From the cell containing the given text, extract its center point as [X, Y] coordinate. 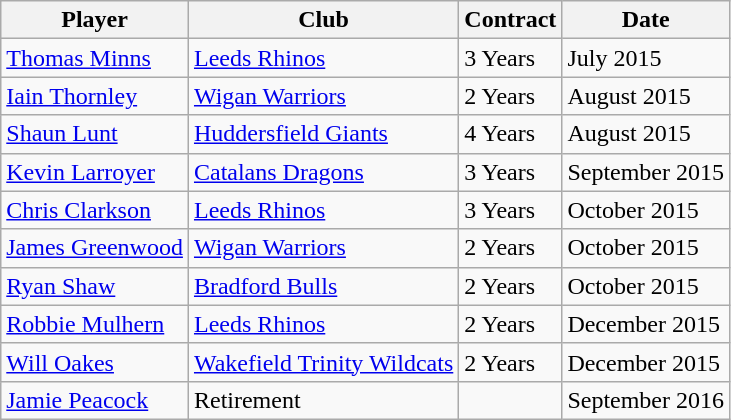
Jamie Peacock [95, 400]
Catalans Dragons [323, 172]
Shaun Lunt [95, 134]
Chris Clarkson [95, 210]
4 Years [510, 134]
James Greenwood [95, 248]
Club [323, 20]
Iain Thornley [95, 96]
September 2016 [646, 400]
Thomas Minns [95, 58]
Bradford Bulls [323, 286]
Player [95, 20]
Huddersfield Giants [323, 134]
Contract [510, 20]
Robbie Mulhern [95, 324]
July 2015 [646, 58]
Wakefield Trinity Wildcats [323, 362]
Retirement [323, 400]
September 2015 [646, 172]
Ryan Shaw [95, 286]
Kevin Larroyer [95, 172]
Will Oakes [95, 362]
Date [646, 20]
